Return the [x, y] coordinate for the center point of the cell that contains the specified text.  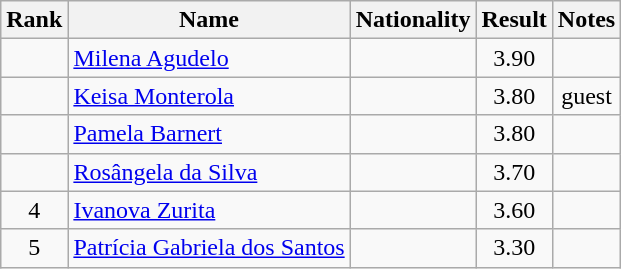
Patrícia Gabriela dos Santos [209, 248]
3.60 [514, 210]
Nationality [413, 20]
Result [514, 20]
Milena Agudelo [209, 58]
Notes [586, 20]
5 [34, 248]
Pamela Barnert [209, 134]
3.30 [514, 248]
3.90 [514, 58]
Rosângela da Silva [209, 172]
Rank [34, 20]
3.70 [514, 172]
Keisa Monterola [209, 96]
Name [209, 20]
guest [586, 96]
Ivanova Zurita [209, 210]
4 [34, 210]
